Return the (x, y) coordinate for the center point of the cell that contains the specified text.  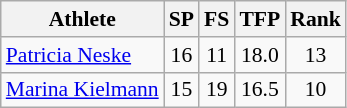
18.0 (260, 55)
TFP (260, 19)
10 (316, 90)
Rank (316, 19)
SP (182, 19)
19 (216, 90)
Patricia Neske (82, 55)
FS (216, 19)
13 (316, 55)
15 (182, 90)
16 (182, 55)
Athlete (82, 19)
11 (216, 55)
16.5 (260, 90)
Marina Kielmann (82, 90)
